Return (X, Y) of the center of cell containing provided text 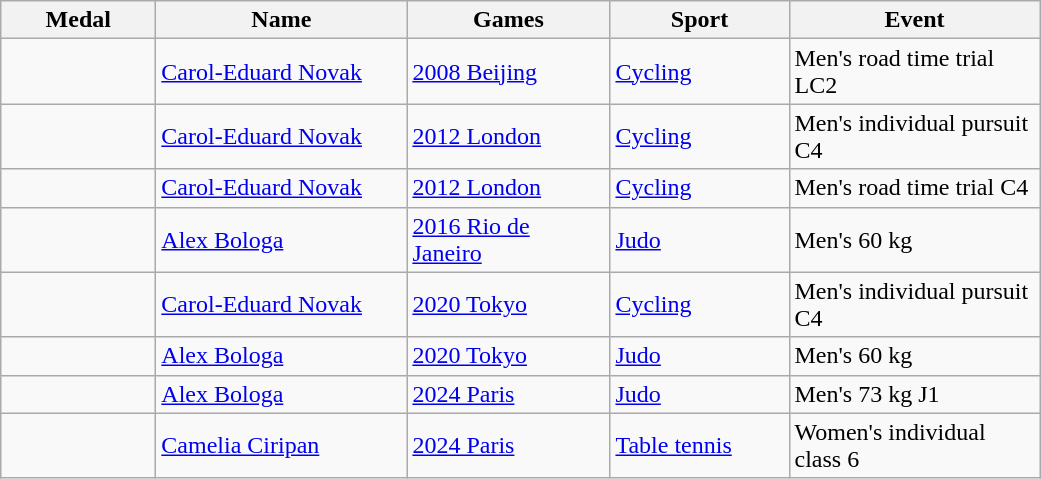
2008 Beijing (508, 72)
Men's road time trial LC2 (914, 72)
2016 Rio de Janeiro (508, 240)
Camelia Ciripan (282, 446)
Medal (78, 20)
Men's 73 kg J1 (914, 394)
Event (914, 20)
Table tennis (700, 446)
Name (282, 20)
Men's road time trial C4 (914, 188)
Women's individual class 6 (914, 446)
Games (508, 20)
Sport (700, 20)
